Search for the cell housing the specified text and yield its (x, y) center coordinate. 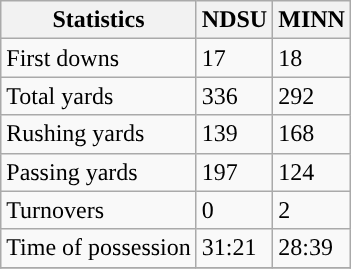
Total yards (99, 96)
292 (312, 96)
168 (312, 134)
Rushing yards (99, 134)
Turnovers (99, 210)
0 (234, 210)
Statistics (99, 20)
124 (312, 172)
2 (312, 210)
139 (234, 134)
31:21 (234, 248)
197 (234, 172)
336 (234, 96)
17 (234, 58)
Passing yards (99, 172)
28:39 (312, 248)
MINN (312, 20)
First downs (99, 58)
NDSU (234, 20)
Time of possession (99, 248)
18 (312, 58)
